From the cell containing the given text, extract its center point as (x, y) coordinate. 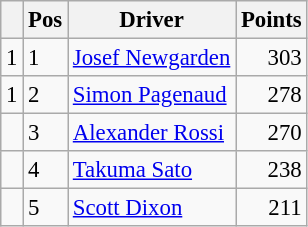
Alexander Rossi (152, 133)
2 (46, 95)
238 (272, 170)
303 (272, 58)
Driver (152, 20)
Points (272, 20)
270 (272, 133)
Simon Pagenaud (152, 95)
Pos (46, 20)
Scott Dixon (152, 208)
Josef Newgarden (152, 58)
278 (272, 95)
211 (272, 208)
5 (46, 208)
4 (46, 170)
Takuma Sato (152, 170)
3 (46, 133)
